Determine the [x, y] coordinate at the center of the cell enclosing the given text.  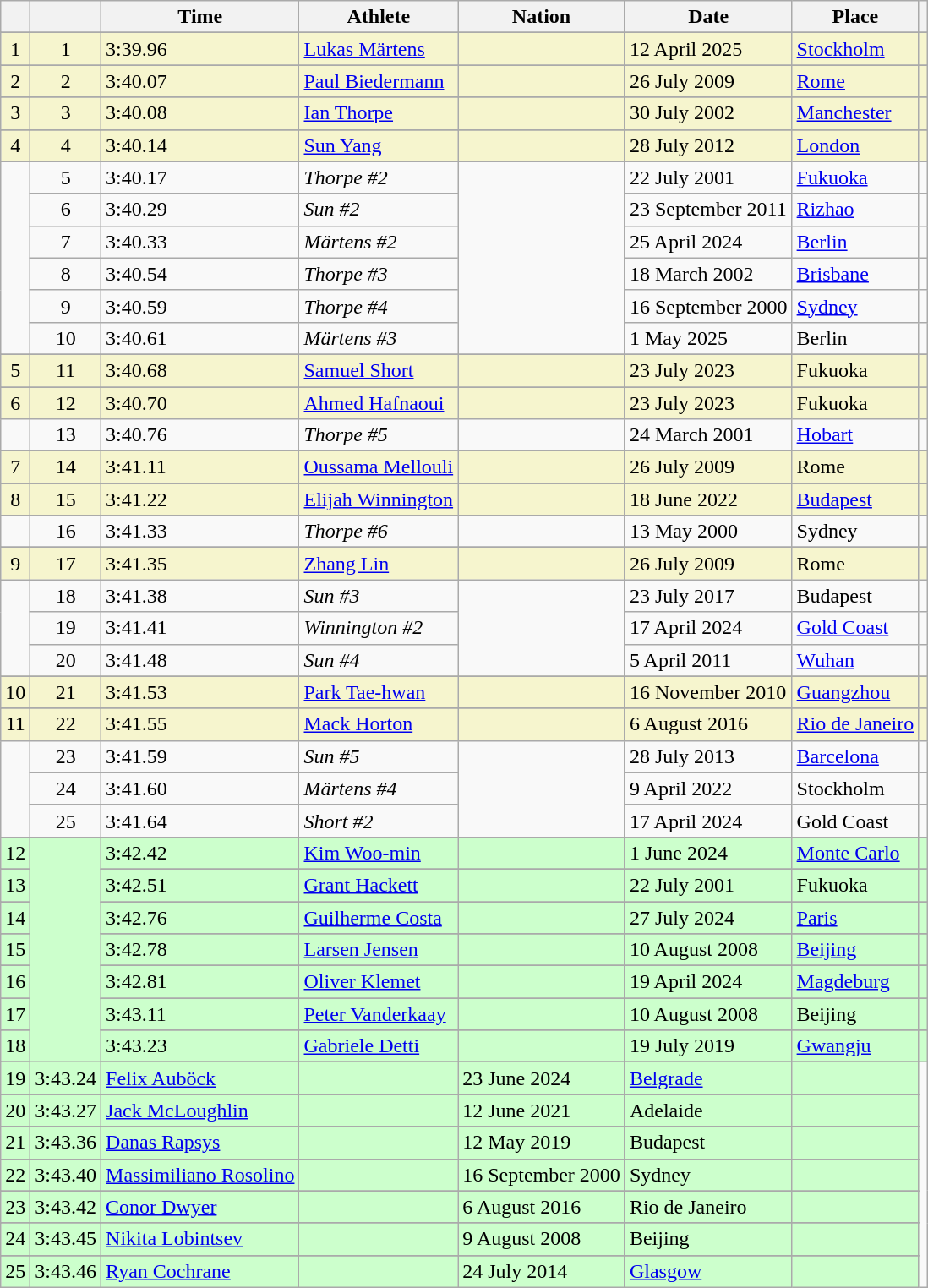
3:43.36 [66, 1143]
Belgrade [708, 1078]
25 April 2024 [708, 242]
3:40.70 [200, 403]
Rizhao [855, 210]
Massimiliano Rosolino [200, 1175]
Danas Rapsys [200, 1143]
Felix Auböck [200, 1078]
27 July 2024 [708, 917]
13 May 2000 [708, 532]
23 July 2017 [708, 596]
Gwangju [855, 1046]
3:41.59 [200, 756]
3:42.76 [200, 917]
Paris [855, 917]
3:43.23 [200, 1046]
Hobart [855, 435]
9 April 2022 [708, 789]
Kim Woo-min [379, 853]
3:40.76 [200, 435]
London [855, 145]
1 June 2024 [708, 853]
3:39.96 [200, 49]
3:40.07 [200, 81]
Thorpe #4 [379, 306]
18 June 2022 [708, 499]
3:40.61 [200, 338]
Date [708, 17]
Manchester [855, 113]
Thorpe #3 [379, 274]
Märtens #2 [379, 242]
3:43.40 [66, 1175]
Nikita Lobintsev [200, 1239]
Barcelona [855, 756]
3:42.81 [200, 982]
3:40.68 [200, 370]
Place [855, 17]
3:43.27 [66, 1111]
Brisbane [855, 274]
3:41.53 [200, 692]
Grant Hackett [379, 885]
5 April 2011 [708, 660]
3:40.59 [200, 306]
18 March 2002 [708, 274]
Magdeburg [855, 982]
Guangzhou [855, 692]
Sun Yang [379, 145]
Gabriele Detti [379, 1046]
3:41.60 [200, 789]
Märtens #4 [379, 789]
3:41.22 [200, 499]
12 May 2019 [542, 1143]
30 July 2002 [708, 113]
3:40.33 [200, 242]
Sun #5 [379, 756]
3:41.55 [200, 724]
1 May 2025 [708, 338]
3:41.64 [200, 821]
Sun #3 [379, 596]
3:42.51 [200, 885]
3:40.14 [200, 145]
Thorpe #2 [379, 177]
Paul Biedermann [379, 81]
Larsen Jensen [379, 950]
3:42.42 [200, 853]
Oliver Klemet [379, 982]
Peter Vanderkaay [379, 1014]
Thorpe #6 [379, 532]
Nation [542, 17]
Guilherme Costa [379, 917]
24 March 2001 [708, 435]
Sun #2 [379, 210]
3:40.08 [200, 113]
Mack Horton [379, 724]
Ian Thorpe [379, 113]
Wuhan [855, 660]
9 August 2008 [542, 1239]
Jack McLoughlin [200, 1111]
3:41.41 [200, 628]
Monte Carlo [855, 853]
3:43.42 [66, 1207]
Zhang Lin [379, 564]
Lukas Märtens [379, 49]
3:41.38 [200, 596]
3:43.46 [66, 1271]
23 June 2024 [542, 1078]
Oussama Mellouli [379, 467]
3:41.33 [200, 532]
Park Tae-hwan [379, 692]
19 July 2019 [708, 1046]
Samuel Short [379, 370]
28 July 2013 [708, 756]
3:41.48 [200, 660]
12 April 2025 [708, 49]
Thorpe #5 [379, 435]
Adelaide [708, 1111]
Sun #4 [379, 660]
Winnington #2 [379, 628]
Time [200, 17]
Glasgow [708, 1271]
3:43.11 [200, 1014]
Conor Dwyer [200, 1207]
3:41.11 [200, 467]
Ahmed Hafnaoui [379, 403]
3:40.54 [200, 274]
23 September 2011 [708, 210]
28 July 2012 [708, 145]
19 April 2024 [708, 982]
12 June 2021 [542, 1111]
Athlete [379, 17]
3:40.17 [200, 177]
Märtens #3 [379, 338]
Elijah Winnington [379, 499]
24 July 2014 [542, 1271]
3:40.29 [200, 210]
3:41.35 [200, 564]
Short #2 [379, 821]
3:42.78 [200, 950]
Ryan Cochrane [200, 1271]
3:43.24 [66, 1078]
16 November 2010 [708, 692]
3:43.45 [66, 1239]
